Determine the (x, y) coordinate at the center of the cell enclosing the given text.  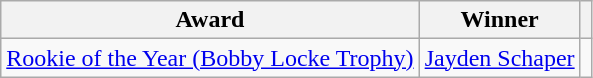
Rookie of the Year (Bobby Locke Trophy) (210, 58)
Jayden Schaper (500, 58)
Winner (500, 20)
Award (210, 20)
